Pinpoint the cell where the given text exists, returning its [x, y] midpoint coordinate. 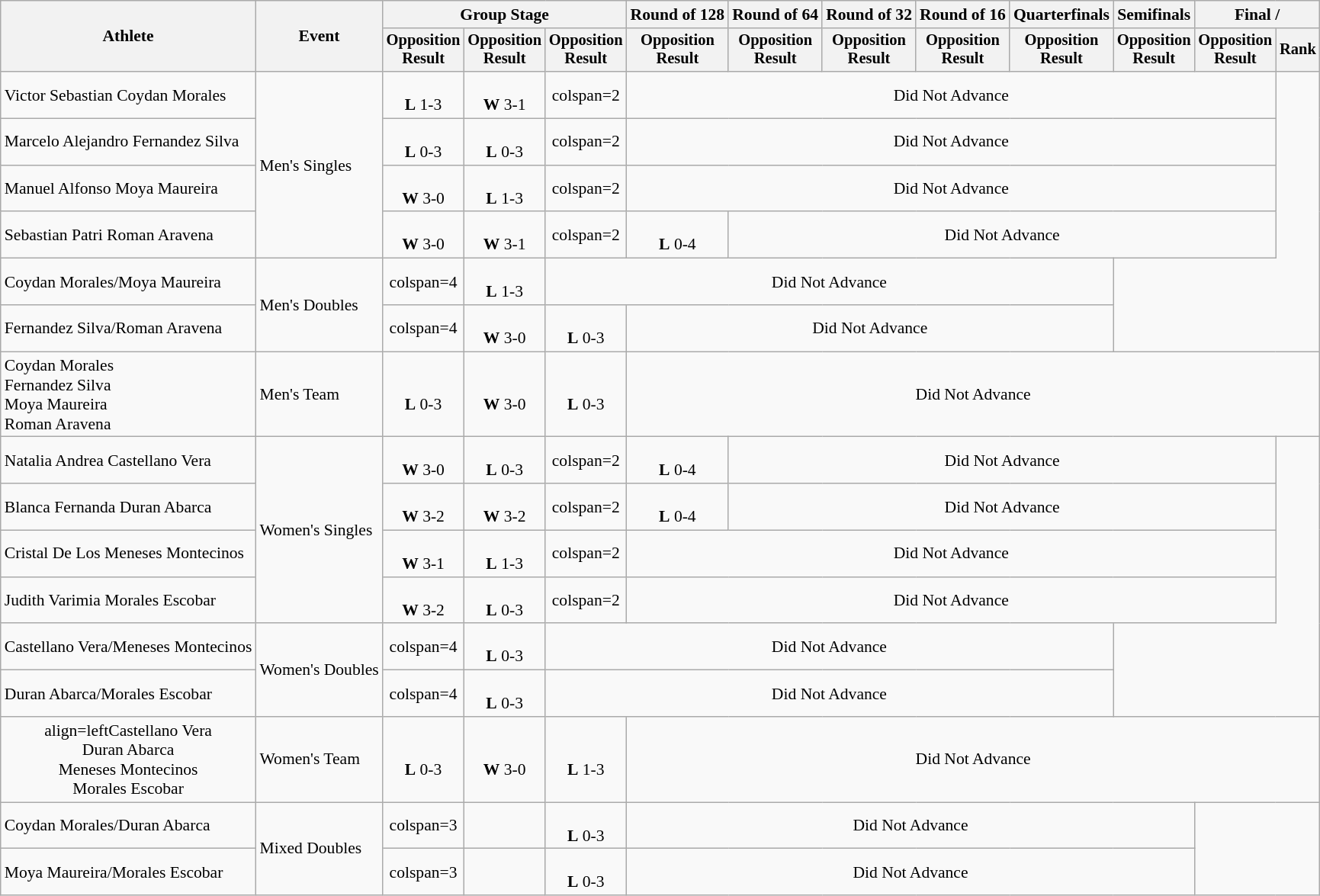
Marcelo Alejandro Fernandez Silva [128, 142]
Athlete [128, 37]
Round of 64 [775, 14]
Blanca Fernanda Duran Abarca [128, 506]
Men's Doubles [319, 305]
Victor Sebastian Coydan Morales [128, 95]
Rank [1298, 50]
Men's Team [319, 394]
Women's Doubles [319, 670]
Moya Maureira/Morales Escobar [128, 872]
Group Stage [505, 14]
Women's Singles [319, 530]
Mixed Doubles [319, 849]
Cristal De Los Meneses Montecinos [128, 554]
Coydan MoralesFernandez SilvaMoya MaureiraRoman Aravena [128, 394]
Final / [1257, 14]
Round of 32 [869, 14]
Quarterfinals [1061, 14]
Semifinals [1155, 14]
Round of 128 [678, 14]
Manuel Alfonso Moya Maureira [128, 189]
Duran Abarca/Morales Escobar [128, 694]
Fernandez Silva/Roman Aravena [128, 328]
Castellano Vera/Meneses Montecinos [128, 647]
Coydan Morales/Moya Maureira [128, 282]
Men's Singles [319, 165]
Coydan Morales/Duran Abarca [128, 825]
Natalia Andrea Castellano Vera [128, 461]
Round of 16 [962, 14]
Women's Team [319, 760]
align=leftCastellano VeraDuran AbarcaMeneses MontecinosMorales Escobar [128, 760]
Event [319, 37]
Sebastian Patri Roman Aravena [128, 235]
Judith Varimia Morales Escobar [128, 601]
